Find where the given text appears and provide that cell's center as [X, Y] coordinate. 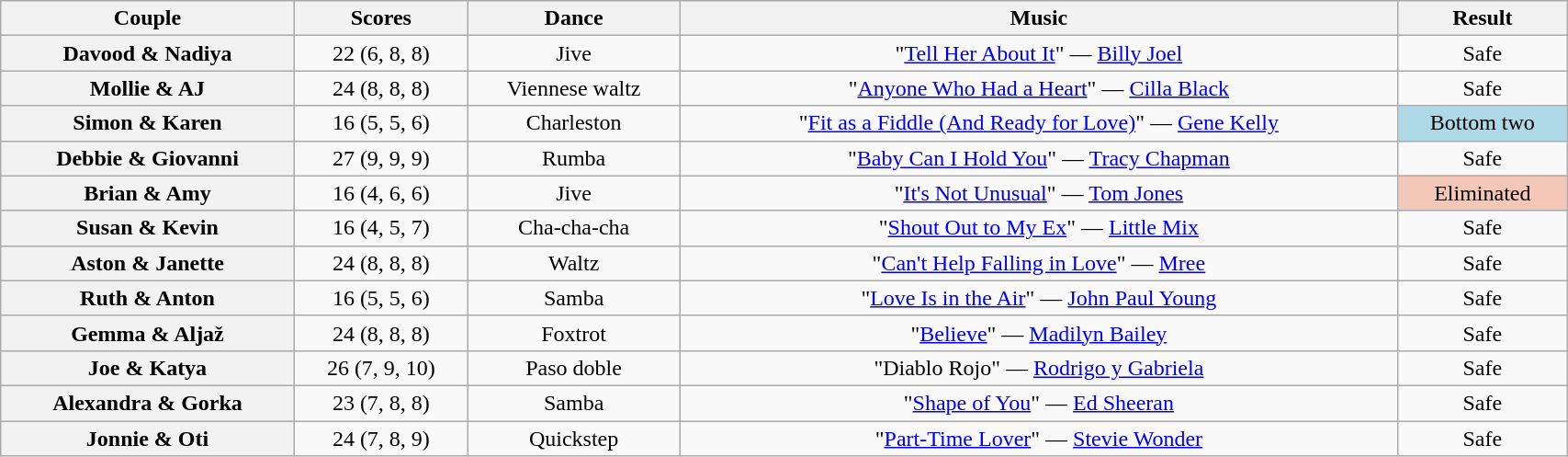
Eliminated [1483, 193]
Ruth & Anton [147, 298]
Jonnie & Oti [147, 439]
Quickstep [574, 439]
Davood & Nadiya [147, 53]
"Part-Time Lover" — Stevie Wonder [1039, 439]
Cha-cha-cha [574, 228]
16 (4, 6, 6) [380, 193]
Susan & Kevin [147, 228]
Dance [574, 18]
Waltz [574, 263]
Gemma & Aljaž [147, 333]
24 (7, 8, 9) [380, 439]
"Anyone Who Had a Heart" — Cilla Black [1039, 88]
Music [1039, 18]
26 (7, 9, 10) [380, 368]
Foxtrot [574, 333]
Bottom two [1483, 123]
"Can't Help Falling in Love" — Mree [1039, 263]
Viennese waltz [574, 88]
Debbie & Giovanni [147, 158]
"Fit as a Fiddle (And Ready for Love)" — Gene Kelly [1039, 123]
22 (6, 8, 8) [380, 53]
Charleston [574, 123]
Paso doble [574, 368]
"Believe" — Madilyn Bailey [1039, 333]
"Love Is in the Air" — John Paul Young [1039, 298]
Mollie & AJ [147, 88]
"It's Not Unusual" — Tom Jones [1039, 193]
Simon & Karen [147, 123]
23 (7, 8, 8) [380, 403]
Result [1483, 18]
Couple [147, 18]
"Shout Out to My Ex" — Little Mix [1039, 228]
Aston & Janette [147, 263]
"Tell Her About It" — Billy Joel [1039, 53]
"Diablo Rojo" — Rodrigo y Gabriela [1039, 368]
Joe & Katya [147, 368]
Alexandra & Gorka [147, 403]
"Baby Can I Hold You" — Tracy Chapman [1039, 158]
Scores [380, 18]
16 (4, 5, 7) [380, 228]
"Shape of You" — Ed Sheeran [1039, 403]
27 (9, 9, 9) [380, 158]
Brian & Amy [147, 193]
Rumba [574, 158]
